For the text-containing cell, return its midpoint in [X, Y] coordinate format. 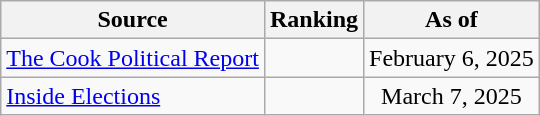
March 7, 2025 [452, 96]
The Cook Political Report [133, 58]
Ranking [314, 20]
As of [452, 20]
Source [133, 20]
February 6, 2025 [452, 58]
Inside Elections [133, 96]
